Find where the given text appears and provide that cell's center as (X, Y) coordinate. 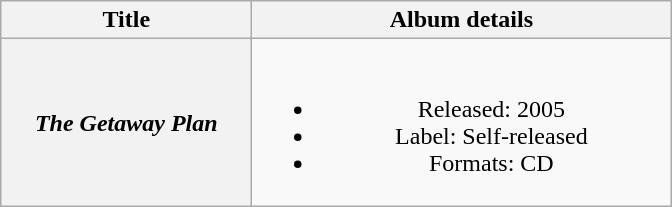
Album details (462, 20)
The Getaway Plan (126, 122)
Title (126, 20)
Released: 2005Label: Self-releasedFormats: CD (462, 122)
